Return the (X, Y) coordinate for the center point of the cell that contains the specified text.  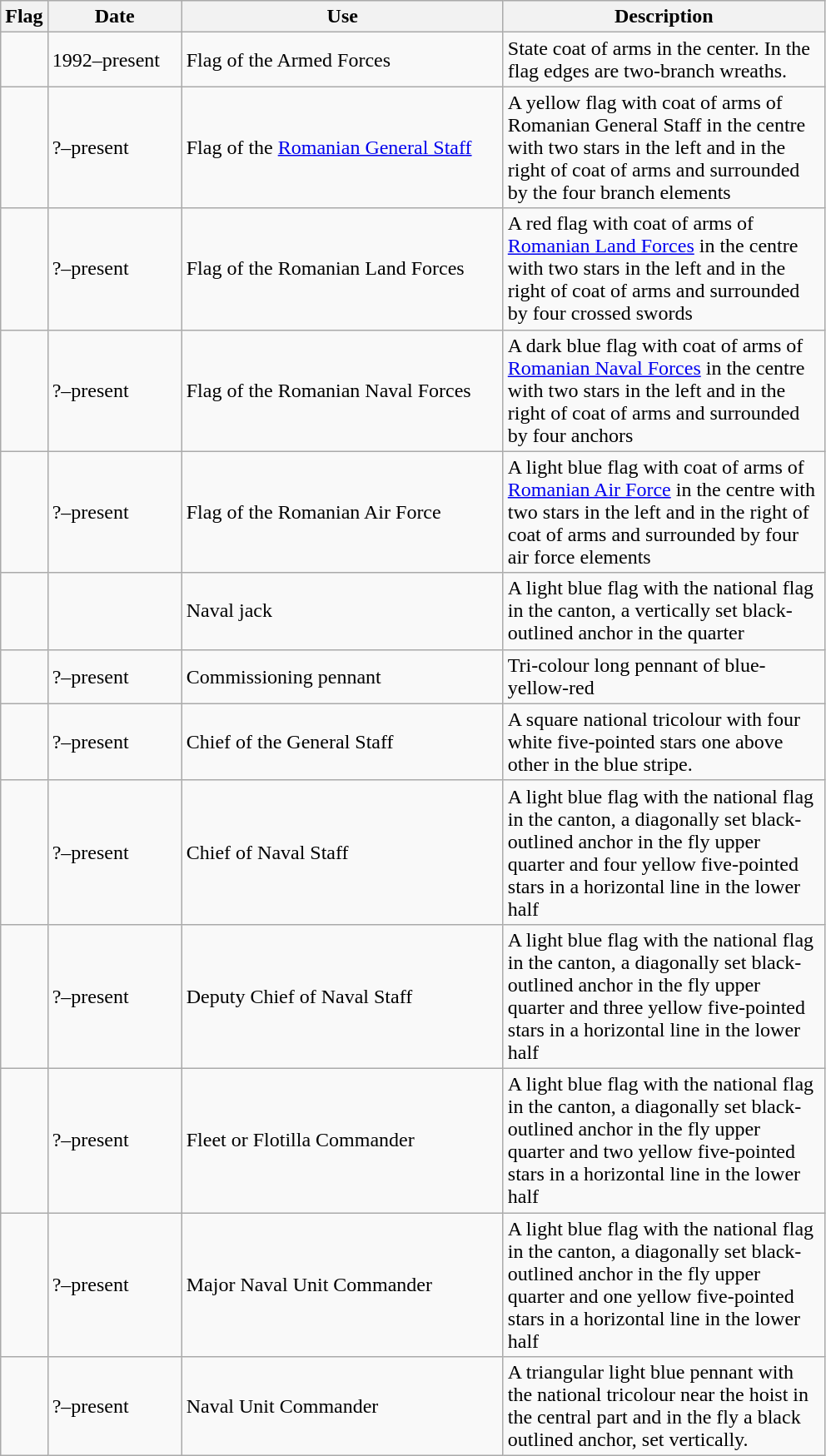
Major Naval Unit Commander (342, 1284)
Description (664, 17)
Chief of the General Staff (342, 742)
Chief of Naval Staff (342, 852)
State coat of arms in the center. In the flag edges are two-branch wreaths. (664, 60)
Flag of the Romanian General Staff (342, 147)
Fleet or Flotilla Commander (342, 1140)
A square national tricolour with four white five-pointed stars one above other in the blue stripe. (664, 742)
Use (342, 17)
Flag of the Romanian Land Forces (342, 269)
Flag (24, 17)
Flag of the Romanian Air Force (342, 512)
Flag of the Armed Forces (342, 60)
Tri-colour long pennant of blue-yellow-red (664, 676)
Date (115, 17)
Naval Unit Commander (342, 1407)
Commissioning pennant (342, 676)
Flag of the Romanian Naval Forces (342, 390)
1992–present (115, 60)
Deputy Chief of Naval Staff (342, 996)
Naval jack (342, 611)
A light blue flag with the national flag in the canton, a vertically set black-outlined anchor in the quarter (664, 611)
